For the text-containing cell, return its midpoint in [X, Y] coordinate format. 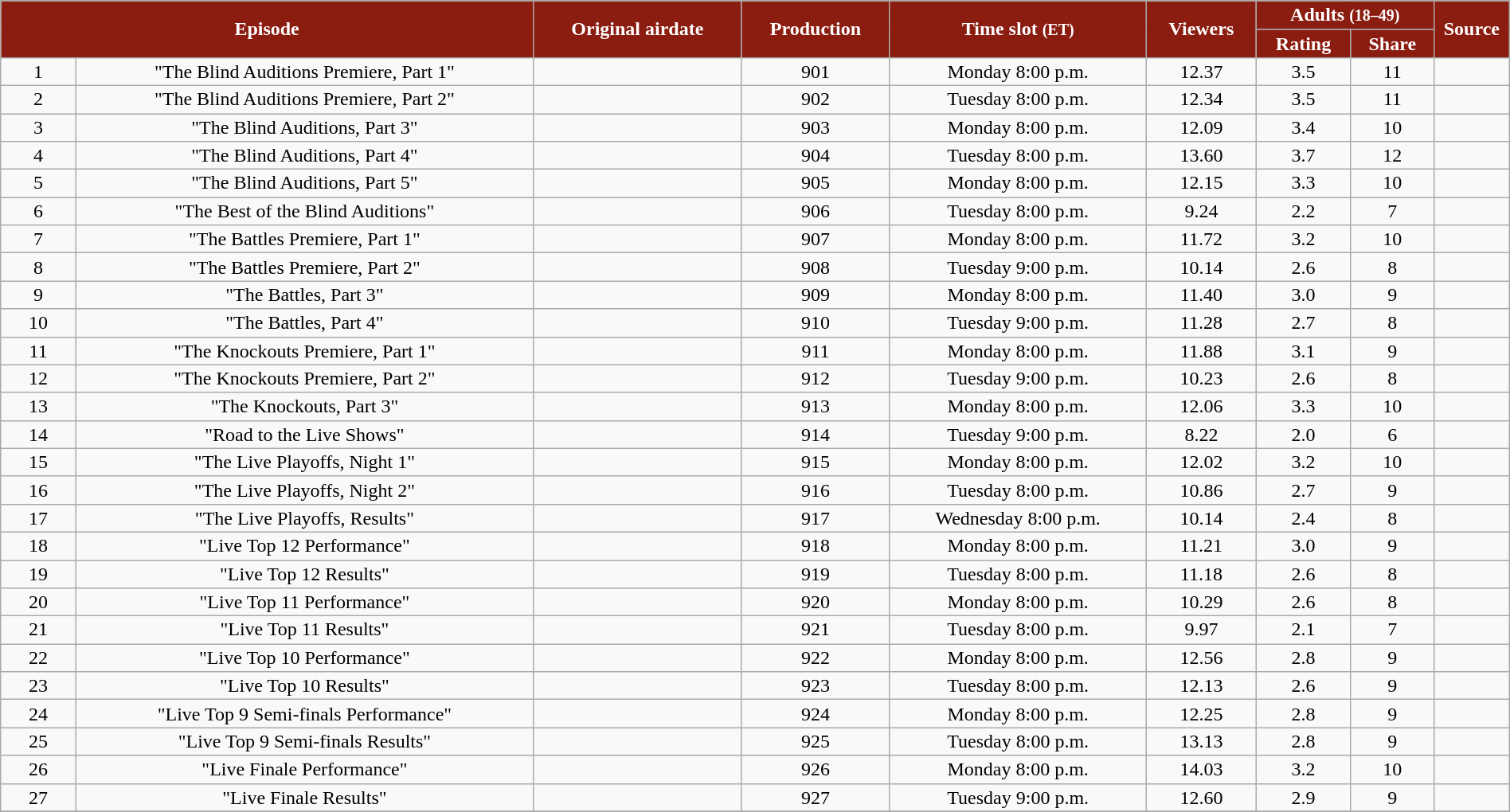
12.25 [1201, 713]
922 [816, 658]
9.24 [1201, 212]
927 [816, 798]
10.29 [1201, 602]
16 [38, 490]
905 [816, 183]
"The Blind Auditions, Part 3" [304, 127]
12.02 [1201, 462]
"The Battles, Part 4" [304, 323]
Viewers [1201, 29]
"Live Top 9 Semi-finals Results" [304, 742]
14.03 [1201, 769]
13.13 [1201, 742]
24 [38, 713]
8.22 [1201, 435]
915 [816, 462]
12.34 [1201, 99]
18 [38, 546]
910 [816, 323]
912 [816, 379]
2 [38, 99]
21 [38, 630]
23 [38, 686]
2.9 [1303, 798]
12.09 [1201, 127]
914 [816, 435]
20 [38, 602]
"The Blind Auditions Premiere, Part 2" [304, 99]
901 [816, 72]
11.18 [1201, 575]
Original airdate [637, 29]
12.56 [1201, 658]
12.37 [1201, 72]
"Live Top 9 Semi-finals Performance" [304, 713]
918 [816, 546]
925 [816, 742]
903 [816, 127]
904 [816, 156]
"The Battles Premiere, Part 1" [304, 239]
"The Knockouts, Part 3" [304, 406]
14 [38, 435]
Adults (18–49) [1345, 16]
913 [816, 406]
10.86 [1201, 490]
921 [816, 630]
11.72 [1201, 239]
"The Knockouts Premiere, Part 2" [304, 379]
12.60 [1201, 798]
"Live Top 12 Results" [304, 575]
"The Best of the Blind Auditions" [304, 212]
"The Blind Auditions Premiere, Part 1" [304, 72]
"The Live Playoffs, Night 1" [304, 462]
11.21 [1201, 546]
9.97 [1201, 630]
3.4 [1303, 127]
3.1 [1303, 350]
3.7 [1303, 156]
13 [38, 406]
Source [1472, 29]
2.0 [1303, 435]
12.15 [1201, 183]
"The Blind Auditions, Part 5" [304, 183]
17 [38, 517]
10.23 [1201, 379]
902 [816, 99]
906 [816, 212]
"The Battles, Part 3" [304, 295]
12.06 [1201, 406]
27 [38, 798]
"The Knockouts Premiere, Part 1" [304, 350]
Wednesday 8:00 p.m. [1018, 517]
"Live Top 10 Performance" [304, 658]
Rating [1303, 43]
2.2 [1303, 212]
919 [816, 575]
908 [816, 267]
"Live Finale Results" [304, 798]
911 [816, 350]
924 [816, 713]
"Live Finale Performance" [304, 769]
11.40 [1201, 295]
15 [38, 462]
"Road to the Live Shows" [304, 435]
Production [816, 29]
4 [38, 156]
13.60 [1201, 156]
926 [816, 769]
12.13 [1201, 686]
25 [38, 742]
"Live Top 10 Results" [304, 686]
3 [38, 127]
11.88 [1201, 350]
"The Blind Auditions, Part 4" [304, 156]
1 [38, 72]
26 [38, 769]
"Live Top 12 Performance" [304, 546]
916 [816, 490]
22 [38, 658]
Episode [268, 29]
Time slot (ET) [1018, 29]
"The Live Playoffs, Results" [304, 517]
"Live Top 11 Results" [304, 630]
11.28 [1201, 323]
5 [38, 183]
"Live Top 11 Performance" [304, 602]
917 [816, 517]
2.1 [1303, 630]
923 [816, 686]
2.4 [1303, 517]
909 [816, 295]
"The Live Playoffs, Night 2" [304, 490]
19 [38, 575]
920 [816, 602]
"The Battles Premiere, Part 2" [304, 267]
907 [816, 239]
Share [1392, 43]
